Pinpoint the cell where the given text exists, returning its [X, Y] midpoint coordinate. 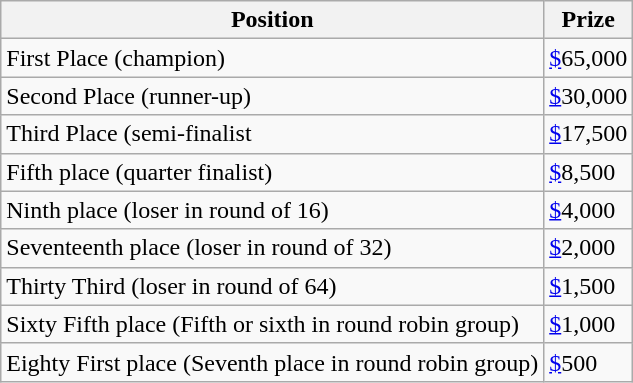
$1,000 [588, 324]
Thirty Third (loser in round of 64) [272, 286]
Prize [588, 20]
First Place (champion) [272, 58]
$65,000 [588, 58]
Sixty Fifth place (Fifth or sixth in round robin group) [272, 324]
$8,500 [588, 172]
$1,500 [588, 286]
Third Place (semi-finalist [272, 134]
Fifth place (quarter finalist) [272, 172]
Eighty First place (Seventh place in round robin group) [272, 362]
Position [272, 20]
$30,000 [588, 96]
$2,000 [588, 248]
$4,000 [588, 210]
$500 [588, 362]
Ninth place (loser in round of 16) [272, 210]
Second Place (runner-up) [272, 96]
$17,500 [588, 134]
Seventeenth place (loser in round of 32) [272, 248]
